Identify which cell holds the provided text, then report its [X, Y] central coordinate. 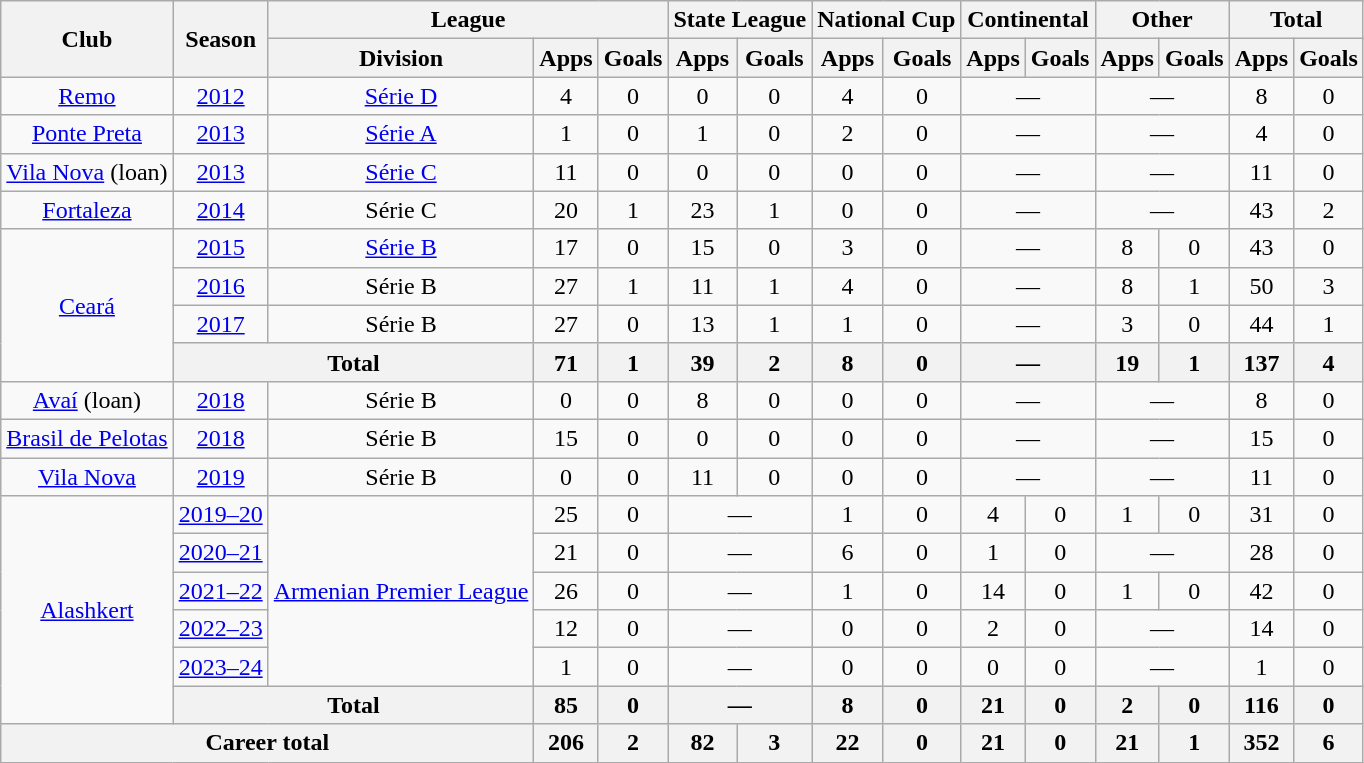
12 [566, 629]
39 [702, 362]
42 [1261, 591]
206 [566, 743]
26 [566, 591]
Série A [401, 134]
2022–23 [220, 629]
2017 [220, 324]
2016 [220, 286]
82 [702, 743]
352 [1261, 743]
Ceará [87, 305]
25 [566, 515]
Other [1162, 20]
Brasil de Pelotas [87, 438]
Career total [268, 743]
28 [1261, 553]
Continental [1028, 20]
137 [1261, 362]
Avaí (loan) [87, 400]
Club [87, 39]
22 [848, 743]
Season [220, 39]
2023–24 [220, 667]
State League [740, 20]
2019 [220, 477]
Fortaleza [87, 210]
Division [401, 58]
2021–22 [220, 591]
44 [1261, 324]
2012 [220, 96]
20 [566, 210]
Armenian Premier League [401, 591]
19 [1127, 362]
85 [566, 705]
31 [1261, 515]
13 [702, 324]
2019–20 [220, 515]
Alashkert [87, 610]
2014 [220, 210]
Série D [401, 96]
50 [1261, 286]
Remo [87, 96]
2020–21 [220, 553]
League [468, 20]
17 [566, 248]
Vila Nova (loan) [87, 172]
23 [702, 210]
116 [1261, 705]
2015 [220, 248]
Vila Nova [87, 477]
National Cup [886, 20]
71 [566, 362]
Ponte Preta [87, 134]
